Locate the cell with the specified text and output its [X, Y] center coordinate. 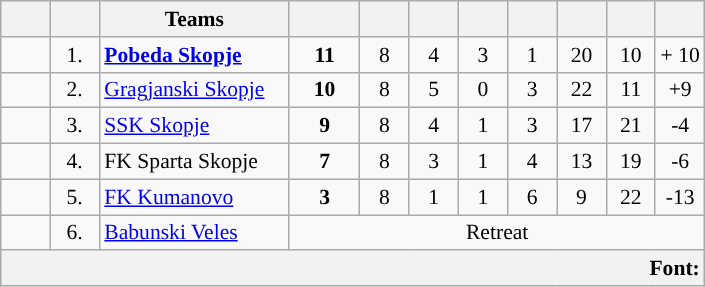
7 [324, 162]
-6 [680, 162]
Font: [353, 269]
Gragjanski Skopje [194, 90]
SSK Skopje [194, 126]
21 [630, 126]
0 [482, 90]
1. [74, 55]
+9 [680, 90]
FK Kumanovo [194, 197]
19 [630, 162]
FK Sparta Skopje [194, 162]
5 [434, 90]
17 [582, 126]
Retreat [496, 233]
-4 [680, 126]
3. [74, 126]
5. [74, 197]
13 [582, 162]
Pobeda Skopje [194, 55]
6. [74, 233]
-13 [680, 197]
Teams [194, 19]
4. [74, 162]
+ 10 [680, 55]
Babunski Veles [194, 233]
20 [582, 55]
2. [74, 90]
6 [532, 197]
